For the text-containing cell, return its midpoint in [x, y] coordinate format. 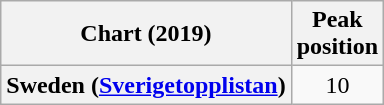
Sweden (Sverigetopplistan) [146, 85]
Peak position [337, 34]
10 [337, 85]
Chart (2019) [146, 34]
